Extract the [x, y] coordinate from the center of the cell holding the provided text.  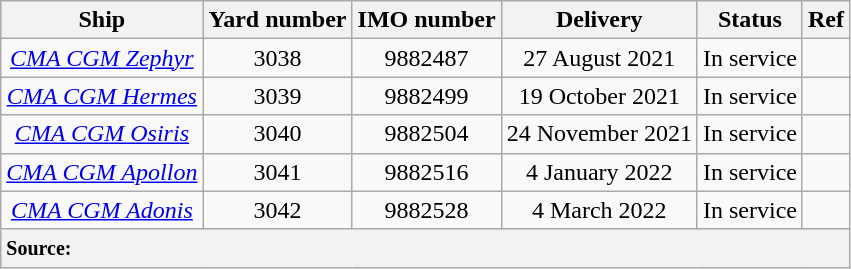
Status [750, 20]
9882487 [426, 58]
4 March 2022 [599, 210]
Ref [826, 20]
3039 [278, 96]
27 August 2021 [599, 58]
24 November 2021 [599, 134]
IMO number [426, 20]
3041 [278, 172]
9882504 [426, 134]
Ship [102, 20]
3040 [278, 134]
CMA CGM Adonis [102, 210]
CMA CGM Zephyr [102, 58]
9882516 [426, 172]
9882499 [426, 96]
Delivery [599, 20]
CMA CGM Hermes [102, 96]
3038 [278, 58]
19 October 2021 [599, 96]
3042 [278, 210]
4 January 2022 [599, 172]
Source: [426, 248]
CMA CGM Osiris [102, 134]
9882528 [426, 210]
Yard number [278, 20]
CMA CGM Apollon [102, 172]
